From the cell containing the given text, extract its center point as (x, y) coordinate. 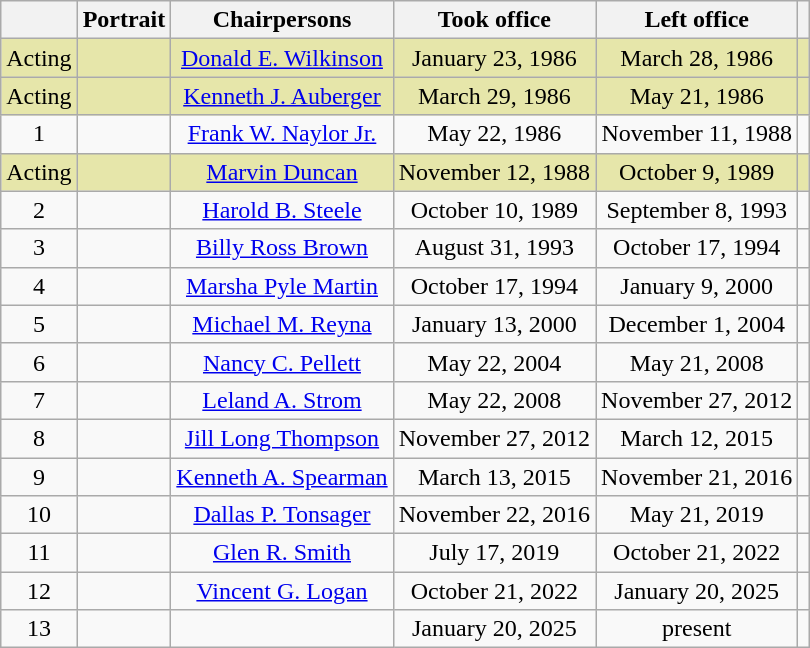
May 21, 2008 (697, 362)
Dallas P. Tonsager (282, 515)
9 (39, 477)
March 28, 1986 (697, 58)
May 22, 2004 (494, 362)
Leland A. Strom (282, 400)
Glen R. Smith (282, 553)
Donald E. Wilkinson (282, 58)
October 10, 1989 (494, 210)
July 17, 2019 (494, 553)
September 8, 1993 (697, 210)
present (697, 629)
1 (39, 134)
January 9, 2000 (697, 286)
May 21, 2019 (697, 515)
May 22, 1986 (494, 134)
Michael M. Reyna (282, 324)
Left office (697, 20)
August 31, 1993 (494, 248)
Billy Ross Brown (282, 248)
January 13, 2000 (494, 324)
Kenneth J. Auberger (282, 96)
11 (39, 553)
May 21, 1986 (697, 96)
March 12, 2015 (697, 438)
10 (39, 515)
13 (39, 629)
Took office (494, 20)
March 13, 2015 (494, 477)
November 22, 2016 (494, 515)
October 9, 1989 (697, 172)
8 (39, 438)
November 21, 2016 (697, 477)
5 (39, 324)
Vincent G. Logan (282, 591)
Chairpersons (282, 20)
Kenneth A. Spearman (282, 477)
2 (39, 210)
Jill Long Thompson (282, 438)
November 11, 1988 (697, 134)
Frank W. Naylor Jr. (282, 134)
12 (39, 591)
Harold B. Steele (282, 210)
6 (39, 362)
March 29, 1986 (494, 96)
7 (39, 400)
Marvin Duncan (282, 172)
Marsha Pyle Martin (282, 286)
4 (39, 286)
Portrait (124, 20)
December 1, 2004 (697, 324)
May 22, 2008 (494, 400)
3 (39, 248)
November 12, 1988 (494, 172)
Nancy C. Pellett (282, 362)
January 23, 1986 (494, 58)
